Return the [X, Y] coordinate for the center point of the cell that contains the specified text.  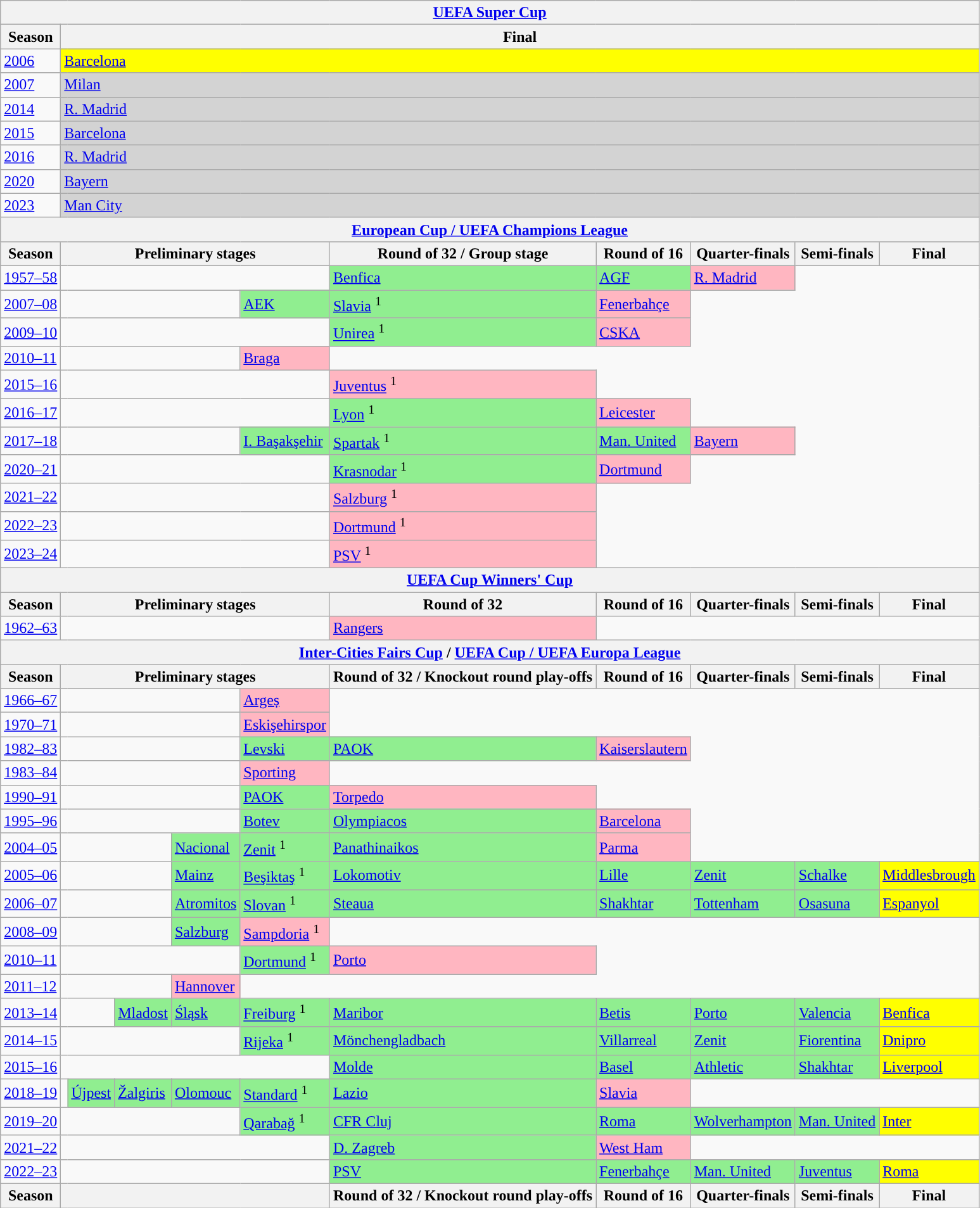
Athletic [742, 1067]
AGF [644, 277]
Panathinaikos [462, 848]
Kaiserslautern [644, 749]
2006–07 [30, 903]
D. Zagreb [462, 1147]
Sampdoria 1 [285, 932]
2020–21 [30, 469]
1970–71 [30, 725]
2023 [30, 205]
Krasnodar 1 [462, 469]
2009–10 [30, 332]
Torpedo [462, 797]
2004–05 [30, 848]
CSKA [644, 332]
Slavia [644, 1093]
2016–17 [30, 413]
2008–09 [30, 932]
Molde [462, 1067]
1957–58 [30, 277]
2023–24 [30, 554]
Round of 32 [462, 604]
Braga [285, 359]
Middlesbrough [929, 875]
Spartak 1 [462, 441]
Mainz [205, 875]
Újpest [91, 1093]
Schalke [837, 875]
Osasuna [837, 903]
Freiburg 1 [285, 1012]
2017–18 [30, 441]
Basel [644, 1067]
Liverpool [929, 1067]
Salzburg [205, 932]
1966–67 [30, 701]
Eskişehirspor [285, 725]
Leicester [644, 413]
Botev [285, 821]
Inter [929, 1121]
CFR Cluj [462, 1121]
Villarreal [644, 1041]
Qarabağ 1 [285, 1121]
Lokomotiv [462, 875]
Valencia [837, 1012]
Juventus [837, 1171]
Man City [520, 205]
2006 [30, 61]
1962–63 [30, 628]
Rijeka 1 [285, 1041]
Mladost [143, 1012]
West Ham [644, 1147]
Nacional [205, 848]
Espanyol [929, 903]
Betis [644, 1012]
I. Başakşehir [285, 441]
2014 [30, 109]
Lazio [462, 1093]
Olomouc [205, 1093]
Wolverhampton [742, 1121]
Salzburg 1 [462, 498]
Slovan 1 [285, 903]
Mönchengladbach [462, 1041]
1983–84 [30, 773]
PSV 1 [462, 554]
Maribor [462, 1012]
Sporting [285, 773]
1995–96 [30, 821]
Dnipro [929, 1041]
Olympiacos [462, 821]
Žalgiris [143, 1093]
Lille [644, 875]
Tottenham [742, 903]
Slavia 1 [462, 304]
2007–08 [30, 304]
Juventus 1 [462, 385]
1990–91 [30, 797]
2011–12 [30, 986]
European Cup / UEFA Champions League [490, 229]
2013–14 [30, 1012]
2020 [30, 181]
2016 [30, 157]
2019–20 [30, 1121]
Steaua [462, 903]
Hannover [205, 986]
2007 [30, 85]
Lyon 1 [462, 413]
2015 [30, 133]
Fiorentina [837, 1041]
AEK [285, 304]
Dortmund [644, 469]
Unirea 1 [462, 332]
Beşiktaş 1 [285, 875]
2005–06 [30, 875]
Milan [520, 85]
Rangers [462, 628]
UEFA Cup Winners' Cup [490, 580]
Round of 32 / Group stage [462, 253]
Standard 1 [285, 1093]
2014–15 [30, 1041]
UEFA Super Cup [490, 13]
2018–19 [30, 1093]
Argeș [285, 701]
1982–83 [30, 749]
Śląsk [205, 1012]
Inter-Cities Fairs Cup / UEFA Cup / UEFA Europa League [490, 652]
Zenit 1 [285, 848]
PSV [462, 1171]
Levski [285, 749]
Parma [644, 848]
Atromitos [205, 903]
